Search for the cell housing the specified text and yield its (X, Y) center coordinate. 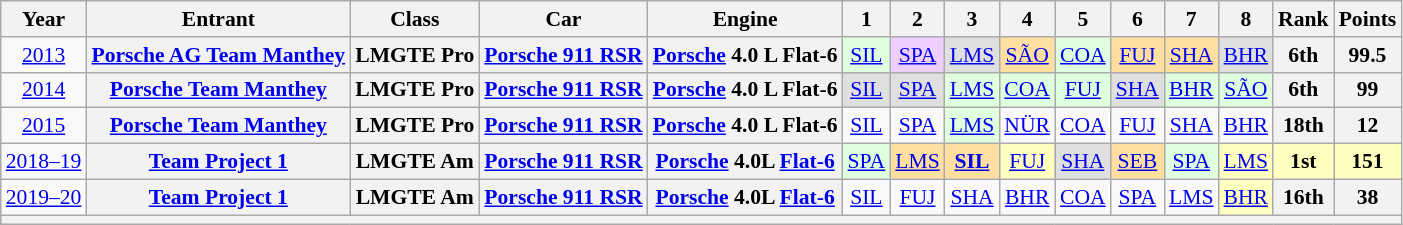
99.5 (1368, 55)
2015 (44, 126)
12 (1368, 126)
5 (1083, 19)
151 (1368, 162)
16th (1304, 197)
99 (1368, 90)
Points (1368, 19)
Car (563, 19)
4 (1027, 19)
Rank (1304, 19)
8 (1246, 19)
Class (414, 19)
SEB (1138, 162)
38 (1368, 197)
18th (1304, 126)
Entrant (218, 19)
NÜR (1027, 126)
2 (918, 19)
3 (972, 19)
2018–19 (44, 162)
Porsche AG Team Manthey (218, 55)
Engine (746, 19)
Year (44, 19)
1 (867, 19)
2014 (44, 90)
7 (1192, 19)
6 (1138, 19)
2019–20 (44, 197)
2013 (44, 55)
1st (1304, 162)
